Find where the given text appears and provide that cell's center as [x, y] coordinate. 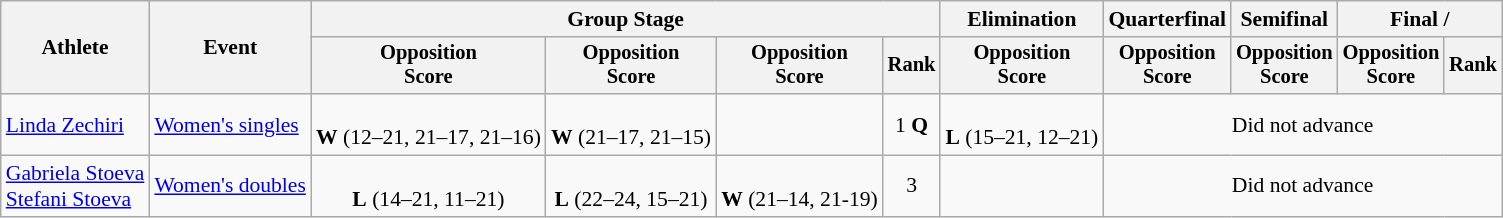
L (22–24, 15–21) [631, 186]
L (14–21, 11–21) [428, 186]
Semifinal [1284, 19]
Athlete [76, 48]
Event [230, 48]
Women's doubles [230, 186]
1 Q [912, 124]
Group Stage [626, 19]
Quarterfinal [1167, 19]
W (12–21, 21–17, 21–16) [428, 124]
3 [912, 186]
Elimination [1022, 19]
W (21–14, 21-19) [800, 186]
W (21–17, 21–15) [631, 124]
Gabriela StoevaStefani Stoeva [76, 186]
L (15–21, 12–21) [1022, 124]
Women's singles [230, 124]
Final / [1420, 19]
Linda Zechiri [76, 124]
